Identify which cell holds the provided text, then report its (X, Y) central coordinate. 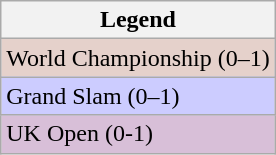
UK Open (0-1) (138, 134)
Legend (138, 20)
Grand Slam (0–1) (138, 96)
World Championship (0–1) (138, 58)
